Scan for the cell matching the given text and deliver its [X, Y] coordinate at center. 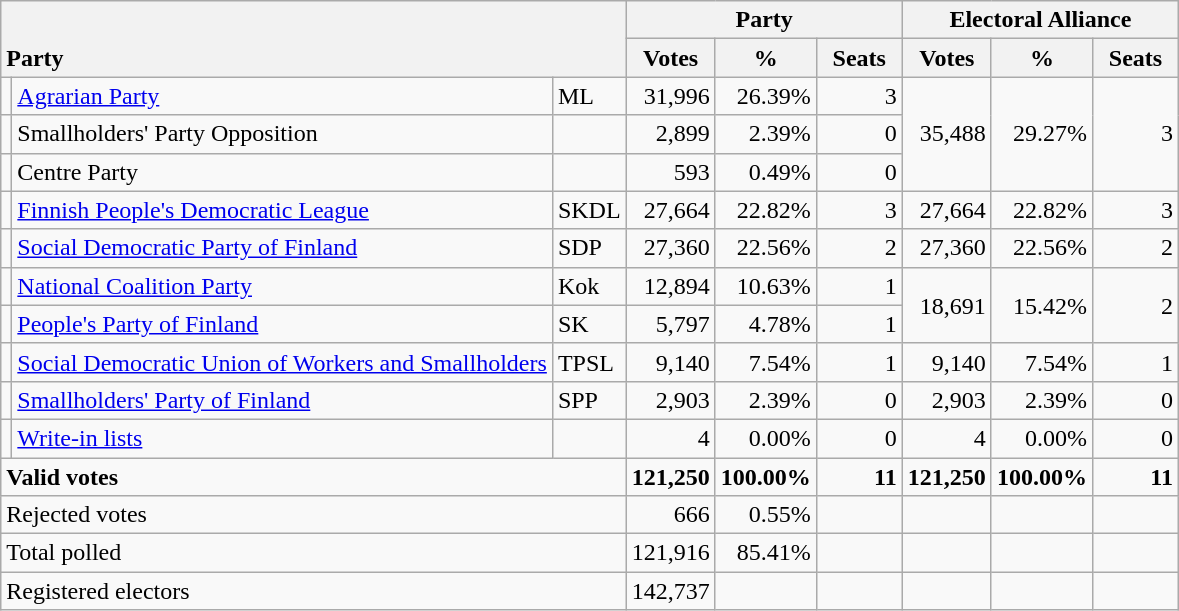
Smallholders' Party of Finland [282, 400]
National Coalition Party [282, 286]
TPSL [589, 362]
Kok [589, 286]
Valid votes [314, 477]
18,691 [946, 305]
2,899 [670, 134]
666 [670, 515]
29.27% [1042, 134]
SPP [589, 400]
Electoral Alliance [1040, 20]
SDP [589, 248]
SKDL [589, 210]
121,916 [670, 553]
142,737 [670, 591]
Total polled [314, 553]
Finnish People's Democratic League [282, 210]
Registered electors [314, 591]
Write-in lists [282, 438]
31,996 [670, 96]
0.55% [766, 515]
Rejected votes [314, 515]
26.39% [766, 96]
Social Democratic Party of Finland [282, 248]
10.63% [766, 286]
15.42% [1042, 305]
Social Democratic Union of Workers and Smallholders [282, 362]
SK [589, 324]
ML [589, 96]
Centre Party [282, 172]
12,894 [670, 286]
0.49% [766, 172]
Agrarian Party [282, 96]
4.78% [766, 324]
People's Party of Finland [282, 324]
593 [670, 172]
5,797 [670, 324]
Smallholders' Party Opposition [282, 134]
85.41% [766, 553]
35,488 [946, 134]
